Output the [x, y] coordinate of the center of the cell containing the given text.  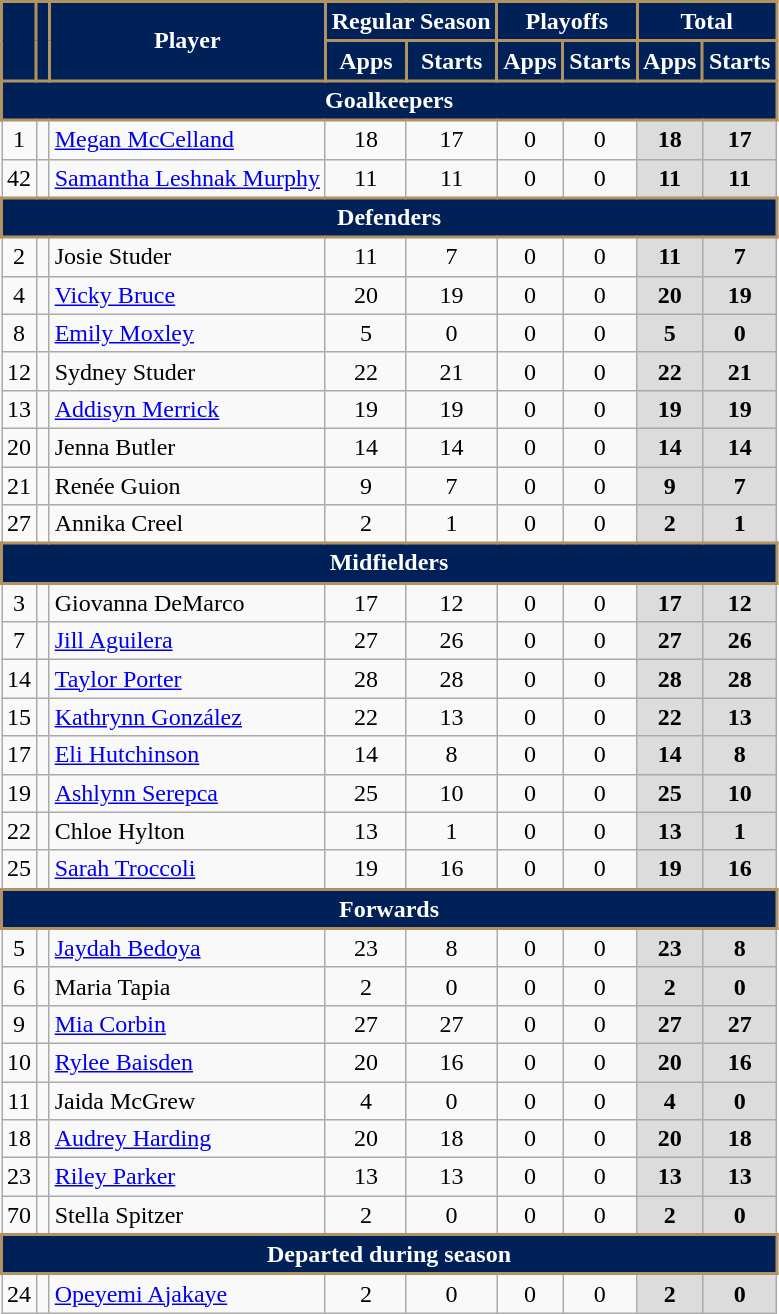
Taylor Porter [187, 679]
15 [20, 717]
Sarah Troccoli [187, 870]
Goalkeepers [390, 101]
Jaydah Bedoya [187, 948]
Josie Studer [187, 256]
Giovanna DeMarco [187, 602]
24 [20, 1294]
Riley Parker [187, 1177]
Megan McCelland [187, 140]
Forwards [390, 909]
Vicky Bruce [187, 295]
Chloe Hylton [187, 831]
Emily Moxley [187, 333]
Jaida McGrew [187, 1101]
Annika Creel [187, 524]
Eli Hutchinson [187, 755]
Player [187, 42]
6 [20, 986]
Maria Tapia [187, 986]
Regular Season [410, 22]
Renée Guion [187, 485]
Ashlynn Serepca [187, 793]
Rylee Baisden [187, 1062]
3 [20, 602]
Playoffs [567, 22]
Defenders [390, 218]
Mia Corbin [187, 1024]
42 [20, 178]
Sydney Studer [187, 371]
Opeyemi Ajakaye [187, 1294]
Total [707, 22]
Kathrynn González [187, 717]
Samantha Leshnak Murphy [187, 178]
Addisyn Merrick [187, 409]
Jenna Butler [187, 447]
Midfielders [390, 563]
Jill Aguilera [187, 641]
70 [20, 1216]
Audrey Harding [187, 1139]
Stella Spitzer [187, 1216]
Departed during season [390, 1254]
